Find where the given text appears and provide that cell's center as [x, y] coordinate. 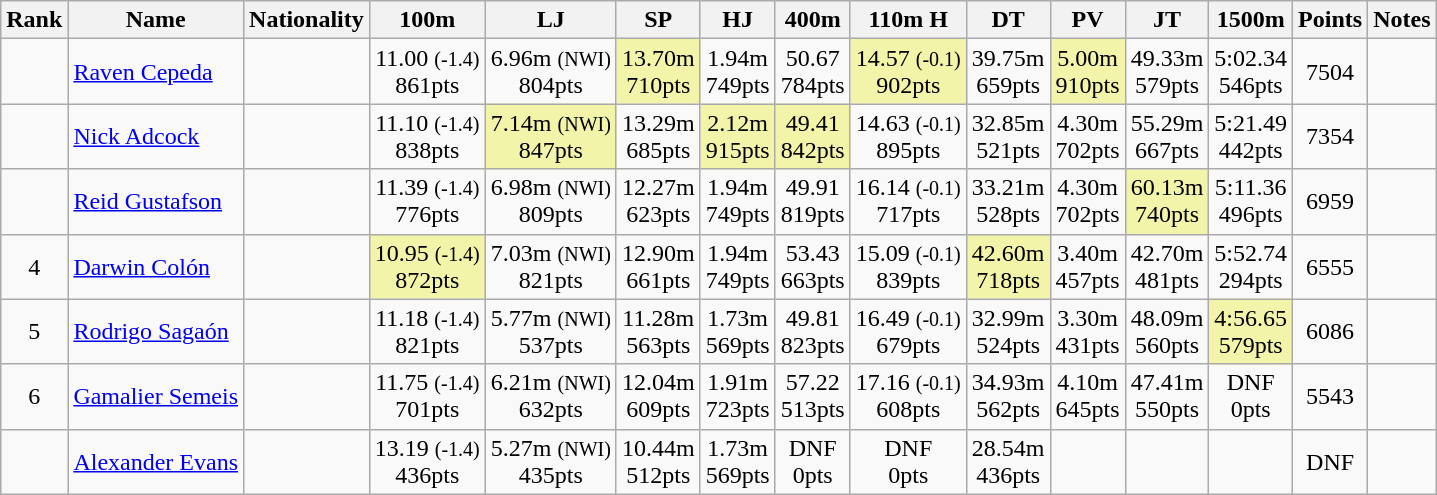
Points [1330, 20]
6086 [1330, 332]
17.16 (-0.1) 608pts [908, 396]
6.21m (NWI) 632pts [550, 396]
11.39 (-1.4) 776pts [427, 202]
39.75m 659pts [1008, 72]
PV [1088, 20]
5:02.34 546pts [1251, 72]
Alexander Evans [156, 462]
3.40m 457pts [1088, 266]
5.27m (NWI) 435pts [550, 462]
7.03m (NWI) 821pts [550, 266]
60.13m 740pts [1167, 202]
10.44m 512pts [658, 462]
28.54m 436pts [1008, 462]
32.99m 524pts [1008, 332]
42.60m 718pts [1008, 266]
7354 [1330, 136]
11.28m 563pts [658, 332]
42.70m 481pts [1167, 266]
12.27m 623pts [658, 202]
Gamalier Semeis [156, 396]
49.41 842pts [812, 136]
16.14 (-0.1) 717pts [908, 202]
5 [34, 332]
50.67 784pts [812, 72]
DT [1008, 20]
2.12m 915pts [738, 136]
11.00 (-1.4) 861pts [427, 72]
12.04m 609pts [658, 396]
5:52.74 294pts [1251, 266]
14.63 (-0.1) 895pts [908, 136]
Rodrigo Sagaón [156, 332]
4.10m 645pts [1088, 396]
32.85m 521pts [1008, 136]
48.09m 560pts [1167, 332]
5.77m (NWI) 537pts [550, 332]
6.98m (NWI) 809pts [550, 202]
57.22 513pts [812, 396]
7504 [1330, 72]
10.95 (-1.4) 872pts [427, 266]
1500m [1251, 20]
4 [34, 266]
1.91m 723pts [738, 396]
3.30m 431pts [1088, 332]
Nationality [307, 20]
47.41m 550pts [1167, 396]
100m [427, 20]
33.21m 528pts [1008, 202]
Rank [34, 20]
49.33m 579pts [1167, 72]
Raven Cepeda [156, 72]
110m H [908, 20]
HJ [738, 20]
DNF [1330, 462]
JT [1167, 20]
11.10 (-1.4) 838pts [427, 136]
LJ [550, 20]
14.57 (-0.1) 902pts [908, 72]
34.93m 562pts [1008, 396]
Darwin Colón [156, 266]
6555 [1330, 266]
5543 [1330, 396]
15.09 (-0.1) 839pts [908, 266]
5:21.49 442pts [1251, 136]
5:11.36 496pts [1251, 202]
6959 [1330, 202]
6 [34, 396]
55.29m 667pts [1167, 136]
11.75 (-1.4) 701pts [427, 396]
13.19 (-1.4) 436pts [427, 462]
Reid Gustafson [156, 202]
13.29m 685pts [658, 136]
400m [812, 20]
49.81 823pts [812, 332]
12.90m 661pts [658, 266]
11.18 (-1.4) 821pts [427, 332]
7.14m (NWI) 847pts [550, 136]
Notes [1402, 20]
16.49 (-0.1) 679pts [908, 332]
SP [658, 20]
Name [156, 20]
6.96m (NWI) 804pts [550, 72]
13.70m 710pts [658, 72]
53.43 663pts [812, 266]
Nick Adcock [156, 136]
49.91 819pts [812, 202]
5.00m 910pts [1088, 72]
4:56.65 579pts [1251, 332]
